Determine the [X, Y] coordinate at the center of the cell enclosing the given text.  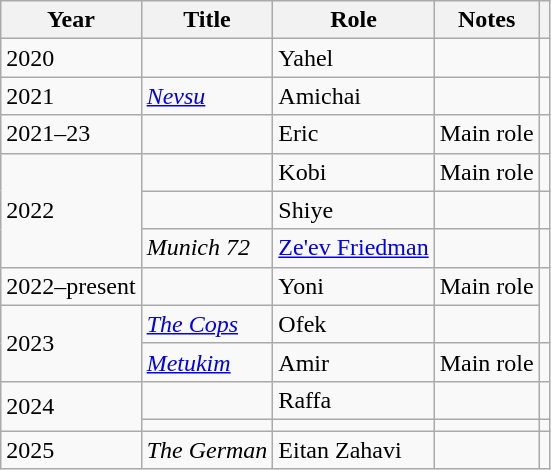
Raffa [354, 400]
Amir [354, 362]
Year [71, 20]
Kobi [354, 172]
2024 [71, 406]
Eric [354, 134]
Nevsu [207, 96]
2022 [71, 210]
Ze'ev Friedman [354, 248]
Amichai [354, 96]
2022–present [71, 286]
Munich 72 [207, 248]
Metukim [207, 362]
Notes [486, 20]
Role [354, 20]
2023 [71, 343]
The German [207, 449]
2025 [71, 449]
2021 [71, 96]
Shiye [354, 210]
Eitan Zahavi [354, 449]
Title [207, 20]
The Cops [207, 324]
Yahel [354, 58]
Yoni [354, 286]
Ofek [354, 324]
2020 [71, 58]
2021–23 [71, 134]
